Pinpoint the cell where the given text exists, returning its [X, Y] midpoint coordinate. 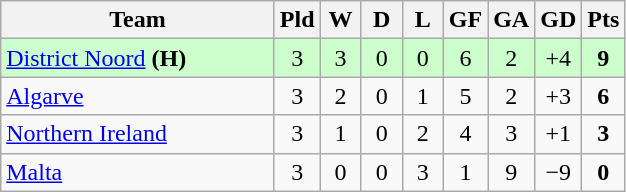
4 [465, 134]
Pts [604, 20]
GA [512, 20]
GD [558, 20]
District Noord (H) [138, 58]
L [422, 20]
D [382, 20]
+1 [558, 134]
Northern Ireland [138, 134]
Algarve [138, 96]
Malta [138, 172]
Pld [297, 20]
Team [138, 20]
5 [465, 96]
+3 [558, 96]
+4 [558, 58]
W [340, 20]
−9 [558, 172]
GF [465, 20]
